Identify which cell holds the provided text, then report its [x, y] central coordinate. 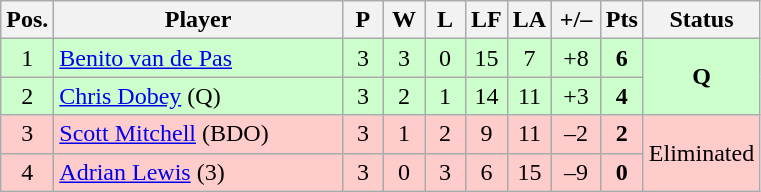
Benito van de Pas [198, 58]
LF [487, 20]
+8 [576, 58]
Adrian Lewis (3) [198, 172]
7 [529, 58]
Q [701, 77]
Pts [622, 20]
W [404, 20]
P [362, 20]
Eliminated [701, 153]
9 [487, 134]
L [444, 20]
Scott Mitchell (BDO) [198, 134]
Status [701, 20]
Chris Dobey (Q) [198, 96]
+/– [576, 20]
LA [529, 20]
Pos. [28, 20]
–9 [576, 172]
14 [487, 96]
+3 [576, 96]
Player [198, 20]
–2 [576, 134]
